Find where the given text appears and provide that cell's center as [X, Y] coordinate. 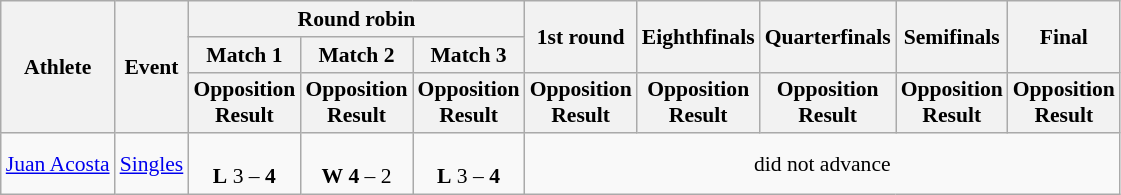
Eighthfinals [698, 36]
Athlete [58, 67]
Match 2 [356, 55]
Match 1 [244, 55]
Event [152, 67]
did not advance [822, 164]
Final [1064, 36]
Singles [152, 164]
Match 3 [469, 55]
Juan Acosta [58, 164]
Quarterfinals [828, 36]
Semifinals [952, 36]
Round robin [356, 19]
W 4 – 2 [356, 164]
1st round [581, 36]
